For the text-containing cell, return its midpoint in (X, Y) coordinate format. 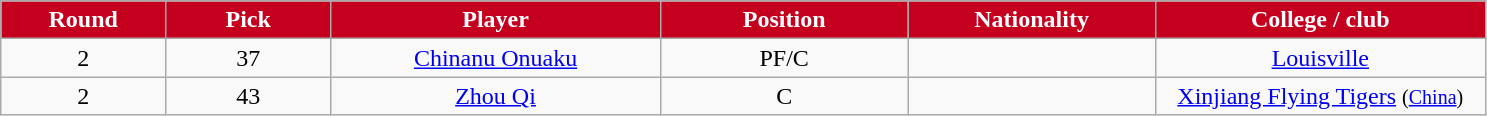
PF/C (784, 58)
Position (784, 20)
College / club (1320, 20)
Pick (248, 20)
Chinanu Onuaku (496, 58)
Player (496, 20)
Xinjiang Flying Tigers (China) (1320, 96)
Zhou Qi (496, 96)
C (784, 96)
43 (248, 96)
Nationality (1032, 20)
37 (248, 58)
Louisville (1320, 58)
Round (84, 20)
